Return (x, y) of the center of cell containing provided text 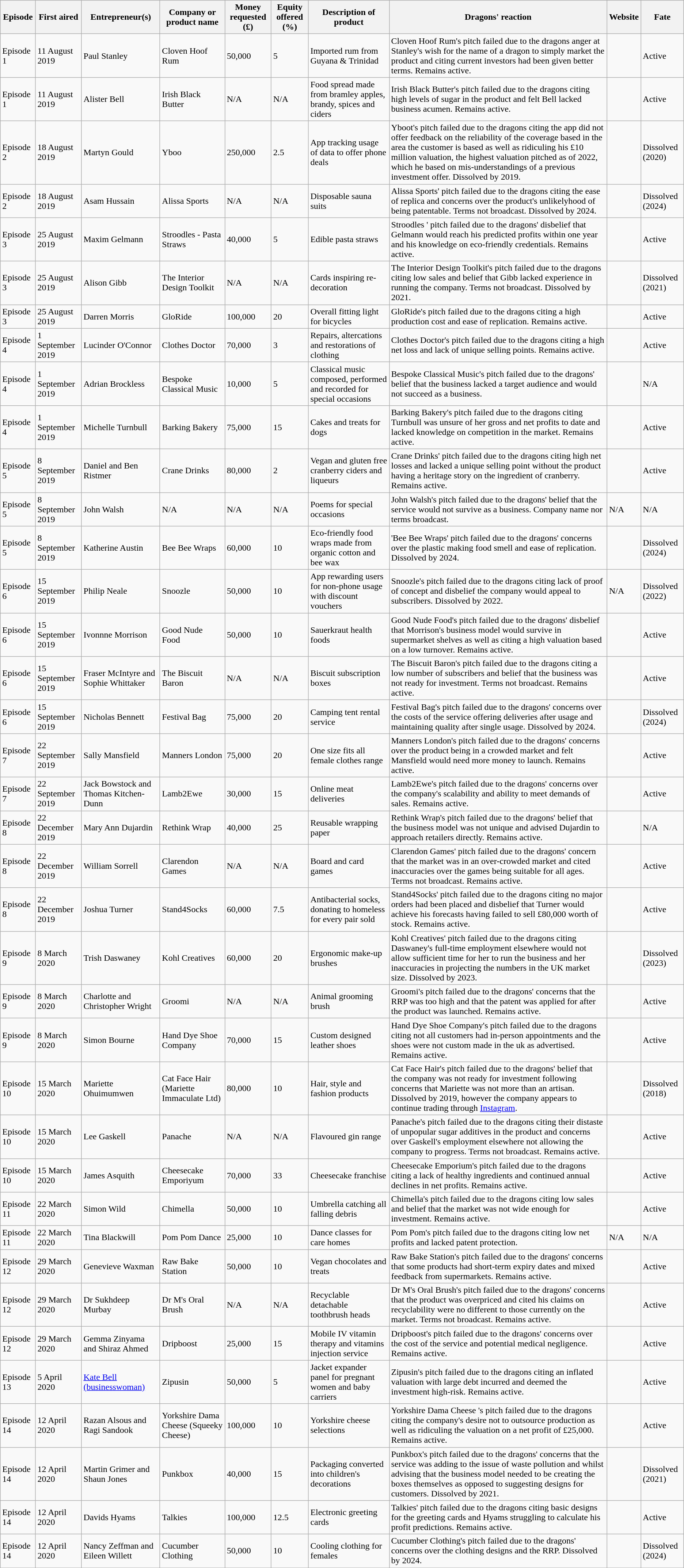
Flavoured gin range (349, 1136)
Davids Hyams (121, 1517)
Clothes Doctor's pitch failed due to the dragons citing a high net loss and lack of unique selling points. Remains active. (498, 345)
'Bee Bee Wraps' pitch failed due to the dragons' concerns over the plastic making food smell and ease of replication. Dissolved by 2024. (498, 548)
Recyclable detachable toothbrush heads (349, 1305)
Nancy Zeffman and Eileen Willett (121, 1551)
Alissa Sports (192, 201)
Description of product (349, 17)
Mary Ann Dujardin (121, 827)
Zipusin (192, 1382)
Cakes and treats for dogs (349, 427)
Maxim Gelmann (121, 240)
Vegan and gluten free cranberry ciders and liqueurs (349, 470)
Paul Stanley (121, 56)
Dripboost's pitch failed due to the dragons' concerns over the cost of the service and potential medical negligence. Remains active. (498, 1343)
Equity offered (%) (290, 17)
Manners London (192, 755)
Dissolved (2020) (662, 153)
Alison Gibb (121, 283)
Dissolved (2018) (662, 1088)
Tina Blackwill (121, 1238)
Daniel and Ben Ristmer (121, 470)
Camping tent rental service (349, 717)
Yorkshire cheese selections (349, 1426)
Martyn Gould (121, 153)
Panache (192, 1136)
Electronic greeting cards (349, 1517)
7.5 (290, 909)
5 April 2020 (58, 1382)
Lee Gaskell (121, 1136)
Imported rum from Guyana & Trinidad (349, 56)
Packaging converted into children's decorations (349, 1474)
Vegan chocolates and treats (349, 1266)
Barking Bakery (192, 427)
Dissolved (2022) (662, 592)
Mobile IV vitamin therapy and vitamins injection service (349, 1343)
Online meat deliveries (349, 794)
Punkbox (192, 1474)
The Biscuit Baron (192, 678)
William Sorrell (121, 866)
Poems for special occasions (349, 509)
Alister Bell (121, 99)
Snoozle (192, 592)
33 (290, 1175)
Cucumber Clothing (192, 1551)
Bespoke Classical Music's pitch failed due to the dragons' belief that the business lacked a target audience and would not succeed as a business. (498, 383)
Kohl Creatives (192, 958)
Chimella's pitch failed due to the dragons citing low sales and belief that the market was not wide enough for investment. Remains active. (498, 1209)
Jack Bowstock and Thomas Kitchen-Dunn (121, 794)
Zipusin's pitch failed due to the dragons citing an inflated valuation with large debt incurred and deemed the investment high-risk. Remains active. (498, 1382)
Irish Black Butter's pitch failed due to the dragons citing high levels of sugar in the product and felt Bell lacked business acumen. Remains active. (498, 99)
250,000 (248, 153)
Money requested (£) (248, 17)
GloRide (192, 316)
Groomi (192, 1001)
Overall fitting light for bicycles (349, 316)
Company or product name (192, 17)
Food spread made from bramley apples, brandy, spices and ciders (349, 99)
Fate (662, 17)
Ergonomic make-up brushes (349, 958)
Mariette Ohuimumwen (121, 1088)
Good Nude Food (192, 635)
Charlotte and Christopher Wright (121, 1001)
Animal grooming brush (349, 1001)
Cheesecake franchise (349, 1175)
Sally Mansfield (121, 755)
Classical music composed, performed and recorded for special occasions (349, 383)
Clothes Doctor (192, 345)
Hand Dye Shoe Company (192, 1040)
3 (290, 345)
Snoozle's pitch failed due to the dragons citing lack of proof of concept and disbelief the company would appeal to subscribers. Dissolved by 2022. (498, 592)
Razan Alsous and Ragi Sandook (121, 1426)
Simon Wild (121, 1209)
2 (290, 470)
Lamb2Ewe's pitch failed due to the dragons' concerns over the company's scalability and ability to meet demands of sales. Remains active. (498, 794)
GloRide's pitch failed due to the dragons citing a high production cost and ease of replication. Remains active. (498, 316)
Episode (18, 17)
Biscuit subscription boxes (349, 678)
Katherine Austin (121, 548)
Joshua Turner (121, 909)
2.5 (290, 153)
First aired (58, 17)
Gemma Zinyama and Shiraz Ahmed (121, 1343)
Jacket expander panel for pregnant women and baby carriers (349, 1382)
Lucinder O'Connor (121, 345)
Edible pasta straws (349, 240)
Dr M's Oral Brush (192, 1305)
Martin Grimer and Shaun Jones (121, 1474)
Michelle Turnbull (121, 427)
Lamb2Ewe (192, 794)
Cat Face Hair (Mariette Immaculate Ltd) (192, 1088)
Raw Bake Station (192, 1266)
Entrepreneur(s) (121, 17)
Simon Bourne (121, 1040)
Pom Pom's pitch failed due to the dragons citing low net profits and lacked patent protection. (498, 1238)
App rewarding users for non-phone usage with discount vouchers (349, 592)
Board and card games (349, 866)
Bespoke Classical Music (192, 383)
Rethink Wrap (192, 827)
Eco-friendly food wraps made from organic cotton and bee wax (349, 548)
Clarendon Games (192, 866)
Cloven Hoof Rum (192, 56)
Trish Daswaney (121, 958)
One size fits all female clothes range (349, 755)
Custom designed leather shoes (349, 1040)
Adrian Brockless (121, 383)
Hair, style and fashion products (349, 1088)
Darren Morris (121, 316)
Festival Bag (192, 717)
Pom Pom Dance (192, 1238)
10,000 (248, 383)
Yorkshire Dama Cheese (Squeeky Cheese) (192, 1426)
Dance classes for care homes (349, 1238)
Reusable wrapping paper (349, 827)
Kate Bell (businesswoman) (121, 1382)
Yboo (192, 153)
Stroodles - Pasta Straws (192, 240)
The Interior Design Toolkit (192, 283)
Bee Bee Wraps (192, 548)
Irish Black Butter (192, 99)
Philip Neale (121, 592)
Chimella (192, 1209)
Nicholas Bennett (121, 717)
Website (624, 17)
Cheesecake Emporiyum (192, 1175)
Dr Sukhdeep Murbay (121, 1305)
Genevieve Waxman (121, 1266)
Dragons' reaction (498, 17)
Umbrella catching all falling debris (349, 1209)
App tracking usage of data to offer phone deals (349, 153)
Fraser McIntyre and Sophie Whittaker (121, 678)
25 (290, 827)
Talkies (192, 1517)
Antibacterial socks, donating to homeless for every pair sold (349, 909)
John Walsh (121, 509)
Cards inspiring re-decoration (349, 283)
John Walsh's pitch failed due to the dragons' belief that the service would not survive as a business. Company name nor terms broadcast. (498, 509)
Cucumber Clothing's pitch failed due to the dragons' concerns over the clothing designs and the RRP. Dissolved by 2024. (498, 1551)
Dissolved (2023) (662, 958)
Asam Hussain (121, 201)
Sauerkraut health foods (349, 635)
Episode 13 (18, 1382)
12.5 (290, 1517)
James Asquith (121, 1175)
Repairs, altercations and restorations of clothing (349, 345)
Stand4Socks (192, 909)
Dripboost (192, 1343)
Disposable sauna suits (349, 201)
30,000 (248, 794)
Cooling clothing for females (349, 1551)
Ivonnne Morrison (121, 635)
Crane Drinks (192, 470)
